Provide the (x, y) coordinate of the cell's center where the given text is located.  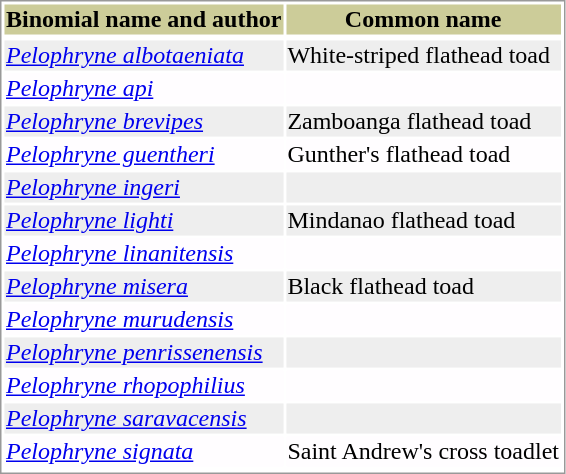
Common name (424, 19)
White-striped flathead toad (424, 55)
Pelophryne murudensis (143, 319)
Pelophryne misera (143, 287)
Mindanao flathead toad (424, 221)
Pelophryne penrissenensis (143, 353)
Zamboanga flathead toad (424, 121)
Pelophryne api (143, 89)
Pelophryne saravacensis (143, 419)
Binomial name and author (143, 19)
Pelophryne ingeri (143, 187)
Saint Andrew's cross toadlet (424, 451)
Pelophryne rhopophilius (143, 385)
Pelophryne linanitensis (143, 253)
Pelophryne albotaeniata (143, 55)
Pelophryne signata (143, 451)
Pelophryne lighti (143, 221)
Pelophryne brevipes (143, 121)
Pelophryne guentheri (143, 155)
Black flathead toad (424, 287)
Gunther's flathead toad (424, 155)
